Return [x, y] of the center of cell containing provided text 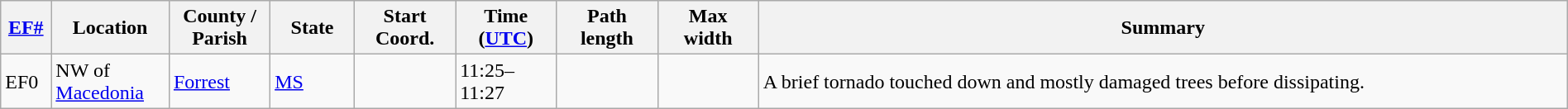
Max width [708, 28]
Forrest [219, 81]
County / Parish [219, 28]
NW of Macedonia [111, 81]
MS [313, 81]
Location [111, 28]
Summary [1163, 28]
A brief tornado touched down and mostly damaged trees before dissipating. [1163, 81]
Time (UTC) [506, 28]
EF0 [26, 81]
State [313, 28]
11:25–11:27 [506, 81]
Start Coord. [404, 28]
EF# [26, 28]
Path length [607, 28]
